Scan for the cell matching the given text and deliver its [x, y] coordinate at center. 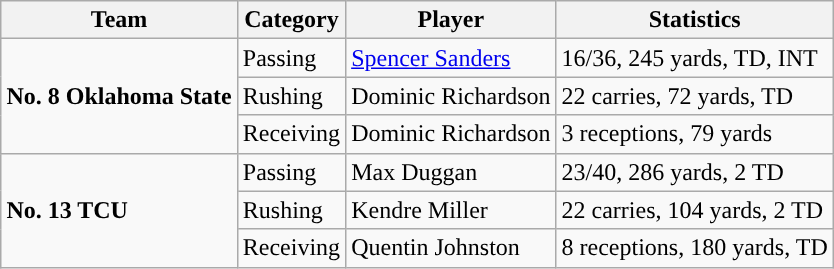
Player [451, 20]
16/36, 245 yards, TD, INT [694, 58]
No. 13 TCU [119, 210]
Spencer Sanders [451, 58]
8 receptions, 180 yards, TD [694, 248]
Max Duggan [451, 172]
22 carries, 104 yards, 2 TD [694, 210]
22 carries, 72 yards, TD [694, 96]
Statistics [694, 20]
Team [119, 20]
Category [291, 20]
3 receptions, 79 yards [694, 134]
23/40, 286 yards, 2 TD [694, 172]
Quentin Johnston [451, 248]
Kendre Miller [451, 210]
No. 8 Oklahoma State [119, 96]
